Identify which cell holds the provided text, then report its (x, y) central coordinate. 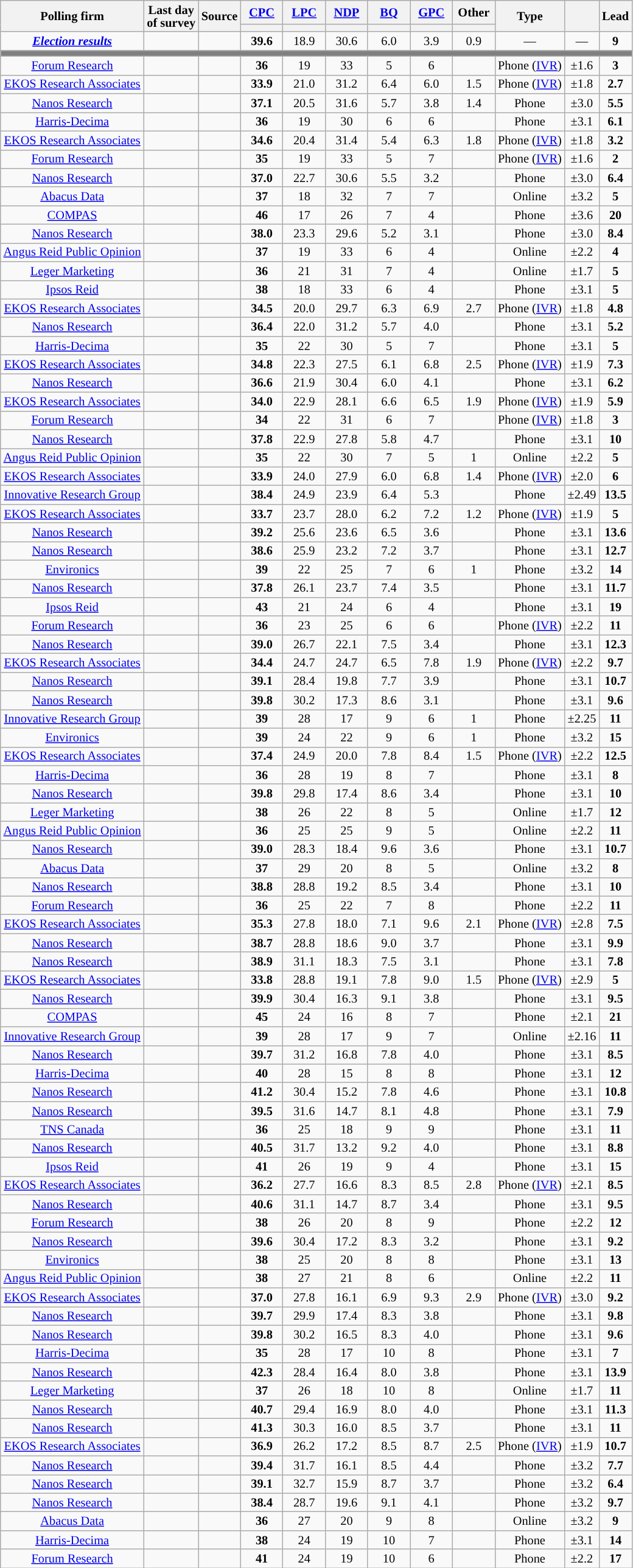
TNS Canada (72, 1130)
13.9 (615, 1372)
29.8 (304, 794)
37.4 (262, 756)
11.3 (615, 1410)
5.3 (432, 494)
38.9 (262, 962)
40.6 (262, 1204)
32.7 (304, 1484)
13 (615, 1260)
29 (304, 868)
2 (615, 159)
16.0 (347, 1428)
24.0 (304, 476)
10.8 (615, 1092)
38.7 (262, 942)
29.9 (304, 1316)
13.2 (347, 1148)
20.4 (304, 140)
2.1 (474, 924)
6.6 (389, 402)
33.8 (262, 980)
37.1 (262, 103)
13.6 (615, 532)
29.6 (347, 234)
7.4 (389, 588)
Source (219, 16)
16.8 (347, 1054)
11.7 (615, 588)
22.7 (304, 178)
26.2 (304, 1446)
39.5 (262, 1110)
±2.25 (582, 718)
32 (347, 196)
41.2 (262, 1092)
8.1 (389, 1110)
18.6 (347, 942)
18.4 (347, 850)
39.2 (262, 532)
Other (474, 12)
26.7 (304, 644)
23.6 (347, 532)
16.6 (347, 1186)
23 (304, 626)
20.5 (304, 103)
40.7 (262, 1410)
16.3 (347, 998)
9.9 (615, 942)
15.9 (347, 1484)
±2.0 (582, 476)
27.5 (347, 364)
Polling firm (72, 16)
18.0 (347, 924)
3.5 (432, 588)
27.9 (347, 476)
±2.49 (582, 494)
±2.8 (582, 924)
GPC (432, 12)
17.3 (347, 700)
12.5 (615, 756)
±2.9 (582, 980)
36.9 (262, 1446)
22.1 (347, 644)
19.8 (347, 682)
28.7 (304, 1502)
BQ (389, 12)
34 (262, 420)
±2.16 (582, 1036)
34.6 (262, 140)
0.9 (474, 41)
43 (262, 606)
21.0 (304, 84)
40.5 (262, 1148)
4.4 (432, 1466)
28.0 (347, 514)
29.7 (347, 308)
Lead (615, 16)
38.6 (262, 550)
9.3 (432, 1298)
7.3 (615, 364)
16.5 (347, 1334)
4.7 (432, 438)
40 (262, 1074)
26.1 (304, 588)
NDP (347, 12)
39.4 (262, 1466)
23.9 (347, 494)
42.3 (262, 1372)
2.8 (474, 1186)
39.9 (262, 998)
23.2 (347, 550)
38.8 (262, 886)
5.4 (389, 140)
±3.6 (582, 215)
5.8 (389, 438)
19.1 (347, 980)
5.9 (615, 402)
Last day of survey (171, 16)
33.7 (262, 514)
34.5 (262, 308)
38.0 (262, 234)
8.8 (615, 1148)
29.4 (304, 1410)
Election results (72, 41)
30.3 (304, 1428)
2.9 (474, 1298)
46 (262, 215)
9.8 (615, 1316)
34.8 (262, 364)
19.6 (347, 1502)
28.1 (347, 402)
LPC (304, 12)
36.4 (262, 327)
16.4 (347, 1372)
16 (347, 1018)
12.3 (615, 644)
1.2 (474, 514)
31.4 (347, 140)
23.3 (304, 234)
27.7 (304, 1186)
22.0 (304, 327)
18.3 (347, 962)
16.9 (347, 1410)
25.6 (304, 532)
34.4 (262, 662)
22.3 (304, 364)
Type (530, 16)
7.1 (389, 924)
4.6 (432, 1092)
36.6 (262, 382)
28.3 (304, 850)
18.9 (304, 41)
41.3 (262, 1428)
7.9 (615, 1110)
21.9 (304, 382)
1.8 (474, 140)
25.9 (304, 550)
13.5 (615, 494)
CPC (262, 12)
35.3 (262, 924)
19.2 (347, 886)
12.7 (615, 550)
45 (262, 1018)
34.0 (262, 402)
36.2 (262, 1186)
15.2 (347, 1092)
